Extract the [X, Y] coordinate from the center of the cell holding the provided text.  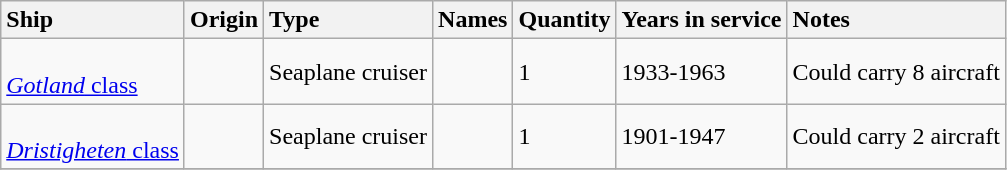
Quantity [564, 20]
Years in service [702, 20]
Could carry 2 aircraft [896, 136]
Notes [896, 20]
1933-1963 [702, 72]
Gotland class [93, 72]
Origin [224, 20]
Names [473, 20]
Type [348, 20]
Dristigheten class [93, 136]
Could carry 8 aircraft [896, 72]
1901-1947 [702, 136]
Ship [93, 20]
